Search for the cell housing the specified text and yield its (X, Y) center coordinate. 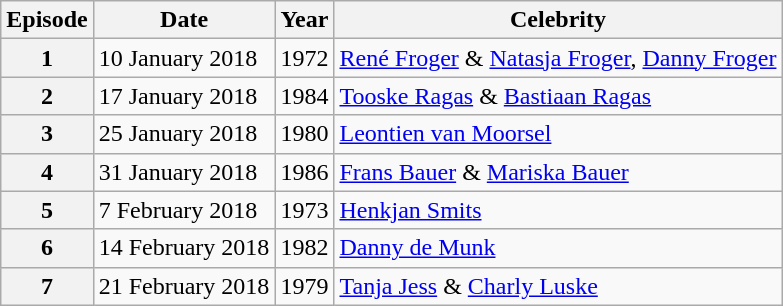
1984 (304, 96)
17 January 2018 (184, 96)
5 (47, 210)
Celebrity (558, 20)
Frans Bauer & Mariska Bauer (558, 172)
2 (47, 96)
Date (184, 20)
Tanja Jess & Charly Luske (558, 286)
1979 (304, 286)
René Froger & Natasja Froger, Danny Froger (558, 58)
1982 (304, 248)
1980 (304, 134)
21 February 2018 (184, 286)
1972 (304, 58)
14 February 2018 (184, 248)
10 January 2018 (184, 58)
3 (47, 134)
Danny de Munk (558, 248)
7 (47, 286)
Henkjan Smits (558, 210)
1973 (304, 210)
Episode (47, 20)
1 (47, 58)
Leontien van Moorsel (558, 134)
25 January 2018 (184, 134)
Year (304, 20)
4 (47, 172)
Tooske Ragas & Bastiaan Ragas (558, 96)
6 (47, 248)
7 February 2018 (184, 210)
1986 (304, 172)
31 January 2018 (184, 172)
